Return the [x, y] coordinate for the center point of the cell that contains the specified text.  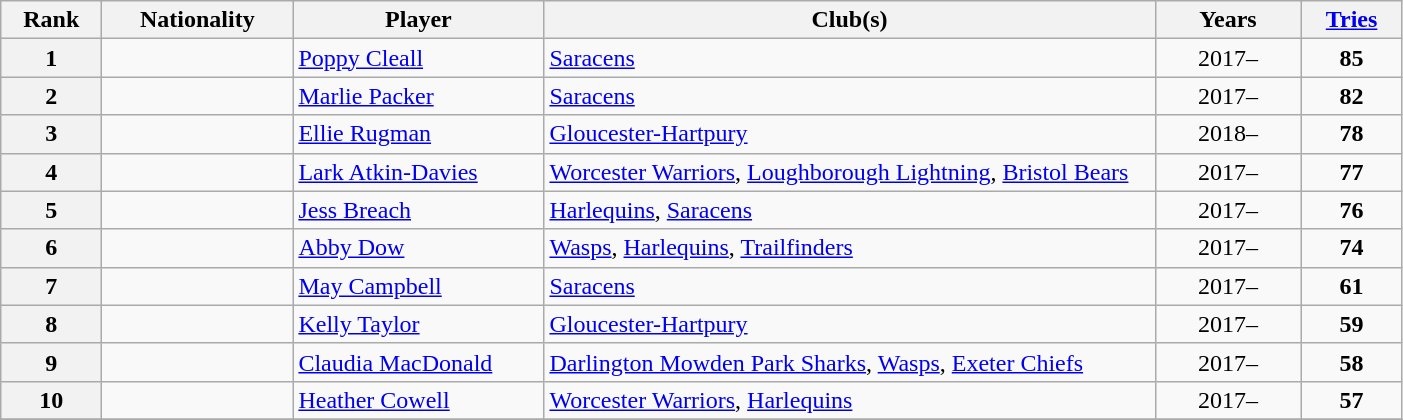
Years [1228, 20]
2 [52, 96]
Ellie Rugman [418, 134]
76 [1352, 210]
Poppy Cleall [418, 58]
Rank [52, 20]
Jess Breach [418, 210]
10 [52, 400]
3 [52, 134]
5 [52, 210]
Player [418, 20]
4 [52, 172]
Abby Dow [418, 248]
74 [1352, 248]
1 [52, 58]
85 [1352, 58]
Kelly Taylor [418, 324]
Worcester Warriors, Harlequins [850, 400]
78 [1352, 134]
7 [52, 286]
57 [1352, 400]
Wasps, Harlequins, Trailfinders [850, 248]
Harlequins, Saracens [850, 210]
Claudia MacDonald [418, 362]
Marlie Packer [418, 96]
58 [1352, 362]
59 [1352, 324]
Worcester Warriors, Loughborough Lightning, Bristol Bears [850, 172]
Lark Atkin-Davies [418, 172]
Club(s) [850, 20]
77 [1352, 172]
Nationality [198, 20]
Tries [1352, 20]
82 [1352, 96]
8 [52, 324]
Heather Cowell [418, 400]
2018– [1228, 134]
Darlington Mowden Park Sharks, Wasps, Exeter Chiefs [850, 362]
9 [52, 362]
May Campbell [418, 286]
61 [1352, 286]
6 [52, 248]
